Find where the given text appears and provide that cell's center as (x, y) coordinate. 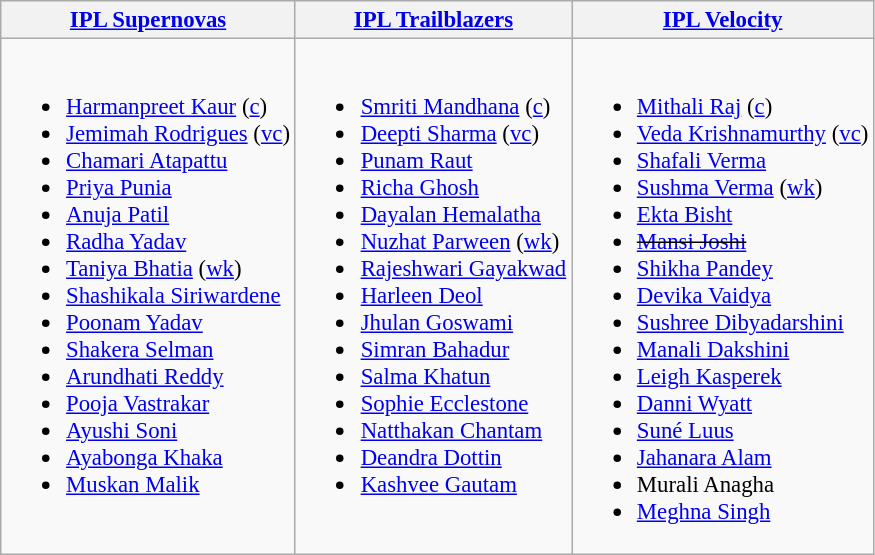
IPL Supernovas (148, 20)
IPL Trailblazers (433, 20)
IPL Velocity (723, 20)
